Detect which cell encompasses the target text, then output its [X, Y] center coordinate. 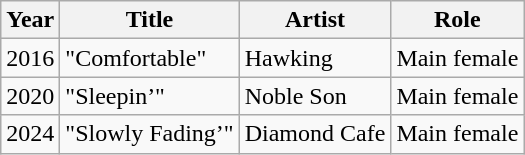
Artist [315, 20]
2020 [30, 96]
Title [150, 20]
Diamond Cafe [315, 134]
Role [458, 20]
Hawking [315, 58]
Noble Son [315, 96]
"Comfortable" [150, 58]
"Sleepin’" [150, 96]
"Slowly Fading’" [150, 134]
Year [30, 20]
2016 [30, 58]
2024 [30, 134]
